Search for the cell housing the specified text and yield its [X, Y] center coordinate. 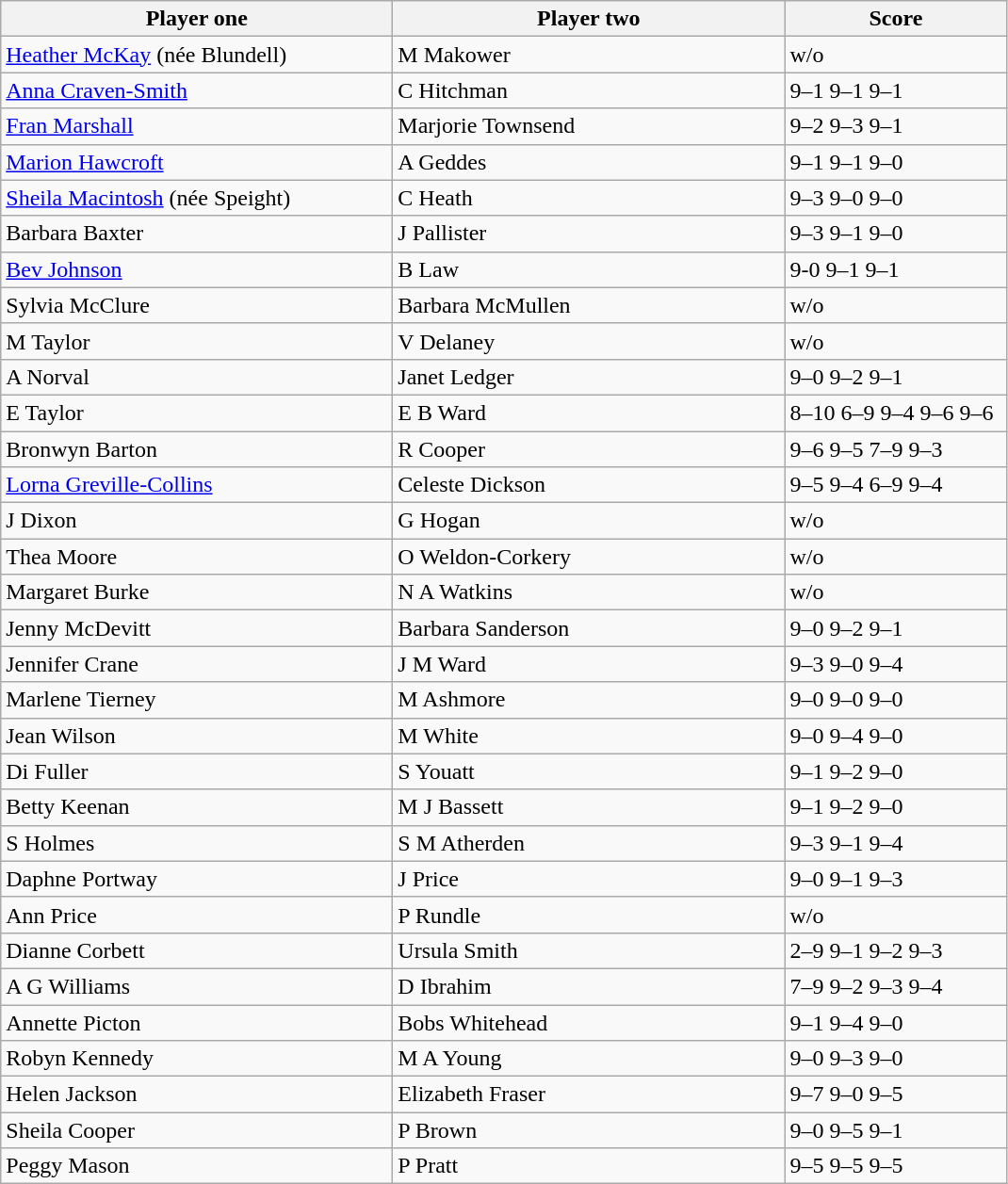
A Geddes [589, 162]
Lorna Greville-Collins [197, 485]
R Cooper [589, 449]
J Pallister [589, 234]
M Taylor [197, 341]
Jean Wilson [197, 736]
Barbara Sanderson [589, 628]
Fran Marshall [197, 126]
9–3 9–0 9–4 [896, 664]
J Price [589, 879]
Jennifer Crane [197, 664]
Margaret Burke [197, 592]
Marlene Tierney [197, 700]
M J Bassett [589, 807]
Annette Picton [197, 1022]
2–9 9–1 9–2 9–3 [896, 950]
J Dixon [197, 521]
Barbara McMullen [589, 305]
Marion Hawcroft [197, 162]
9–5 9–5 9–5 [896, 1166]
9–0 9–3 9–0 [896, 1059]
M White [589, 736]
Sheila Macintosh (née Speight) [197, 198]
Ann Price [197, 915]
9–3 9–1 9–0 [896, 234]
M A Young [589, 1059]
9–0 9–1 9–3 [896, 879]
C Heath [589, 198]
8–10 6–9 9–4 9–6 9–6 [896, 413]
Bronwyn Barton [197, 449]
C Hitchman [589, 90]
P Brown [589, 1130]
9–1 9–4 9–0 [896, 1022]
9–1 9–1 9–0 [896, 162]
G Hogan [589, 521]
A G Williams [197, 986]
N A Watkins [589, 592]
9-0 9–1 9–1 [896, 269]
9–0 9–5 9–1 [896, 1130]
9–3 9–1 9–4 [896, 843]
Daphne Portway [197, 879]
O Weldon-Corkery [589, 557]
9–3 9–0 9–0 [896, 198]
9–5 9–4 6–9 9–4 [896, 485]
9–6 9–5 7–9 9–3 [896, 449]
9–0 9–4 9–0 [896, 736]
Helen Jackson [197, 1095]
Celeste Dickson [589, 485]
M Ashmore [589, 700]
9–7 9–0 9–5 [896, 1095]
9–0 9–0 9–0 [896, 700]
B Law [589, 269]
Betty Keenan [197, 807]
P Pratt [589, 1166]
E B Ward [589, 413]
Bev Johnson [197, 269]
Thea Moore [197, 557]
Sheila Cooper [197, 1130]
7–9 9–2 9–3 9–4 [896, 986]
Ursula Smith [589, 950]
S Youatt [589, 771]
S Holmes [197, 843]
V Delaney [589, 341]
Di Fuller [197, 771]
9–2 9–3 9–1 [896, 126]
Anna Craven-Smith [197, 90]
Peggy Mason [197, 1166]
P Rundle [589, 915]
M Makower [589, 55]
D Ibrahim [589, 986]
Jenny McDevitt [197, 628]
S M Atherden [589, 843]
Marjorie Townsend [589, 126]
Bobs Whitehead [589, 1022]
Robyn Kennedy [197, 1059]
A Norval [197, 377]
9–1 9–1 9–1 [896, 90]
Score [896, 19]
Janet Ledger [589, 377]
E Taylor [197, 413]
Sylvia McClure [197, 305]
Elizabeth Fraser [589, 1095]
Player two [589, 19]
Heather McKay (née Blundell) [197, 55]
J M Ward [589, 664]
Dianne Corbett [197, 950]
Barbara Baxter [197, 234]
Player one [197, 19]
